Return the (X, Y) coordinate for the center point of the cell that contains the specified text.  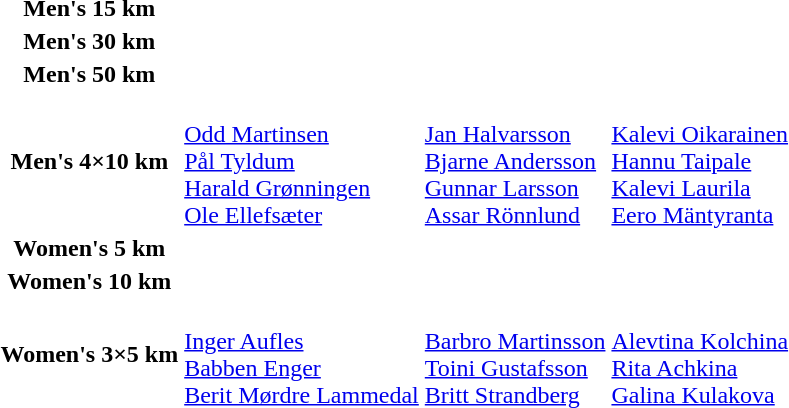
Jan HalvarssonBjarne AnderssonGunnar LarssonAssar Rönnlund (515, 161)
Odd MartinsenPål TyldumHarald GrønningenOle Ellefsæter (302, 161)
